Detect which cell encompasses the target text, then output its (X, Y) center coordinate. 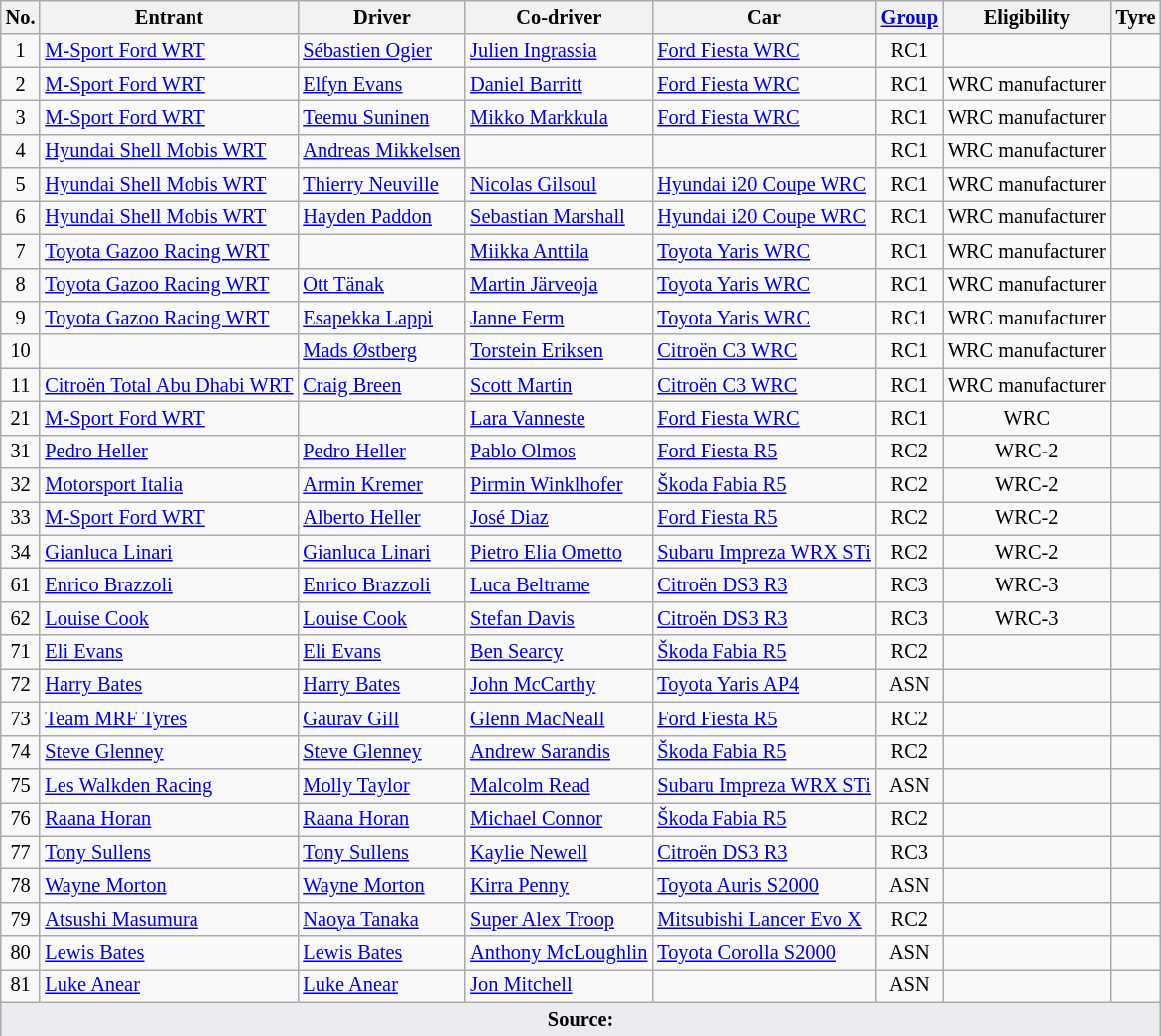
Citroën Total Abu Dhabi WRT (169, 385)
Molly Taylor (381, 785)
Motorsport Italia (169, 485)
Andrew Sarandis (559, 752)
6 (21, 217)
72 (21, 685)
Craig Breen (381, 385)
Ott Tänak (381, 285)
Car (764, 17)
Mikko Markkula (559, 117)
Malcolm Read (559, 785)
Entrant (169, 17)
Naoya Tanaka (381, 919)
Team MRF Tyres (169, 718)
Toyota Corolla S2000 (764, 953)
Tyre (1136, 17)
Elfyn Evans (381, 84)
Co-driver (559, 17)
Stefan Davis (559, 618)
Nicolas Gilsoul (559, 185)
Sébastien Ogier (381, 51)
2 (21, 84)
34 (21, 552)
Ben Searcy (559, 652)
Group (909, 17)
Miikka Anttila (559, 251)
32 (21, 485)
7 (21, 251)
Mitsubishi Lancer Evo X (764, 919)
Michael Connor (559, 819)
Anthony McLoughlin (559, 953)
Martin Järveoja (559, 285)
Kaylie Newell (559, 852)
80 (21, 953)
Esapekka Lappi (381, 318)
Andreas Mikkelsen (381, 151)
71 (21, 652)
Torstein Eriksen (559, 351)
4 (21, 151)
74 (21, 752)
21 (21, 418)
Mads Østberg (381, 351)
5 (21, 185)
Toyota Yaris AP4 (764, 685)
Super Alex Troop (559, 919)
Luca Beltrame (559, 584)
73 (21, 718)
76 (21, 819)
WRC (1027, 418)
3 (21, 117)
Daniel Barritt (559, 84)
Eligibility (1027, 17)
10 (21, 351)
Hayden Paddon (381, 217)
78 (21, 885)
9 (21, 318)
Glenn MacNeall (559, 718)
Armin Kremer (381, 485)
Les Walkden Racing (169, 785)
Kirra Penny (559, 885)
75 (21, 785)
Scott Martin (559, 385)
61 (21, 584)
Toyota Auris S2000 (764, 885)
Pietro Elia Ometto (559, 552)
79 (21, 919)
Source: (581, 1019)
Driver (381, 17)
1 (21, 51)
Sebastian Marshall (559, 217)
Julien Ingrassia (559, 51)
Janne Ferm (559, 318)
Gaurav Gill (381, 718)
77 (21, 852)
Pablo Olmos (559, 452)
11 (21, 385)
Teemu Suninen (381, 117)
8 (21, 285)
Pirmin Winklhofer (559, 485)
Thierry Neuville (381, 185)
31 (21, 452)
Jon Mitchell (559, 985)
Atsushi Masumura (169, 919)
José Diaz (559, 518)
No. (21, 17)
62 (21, 618)
Lara Vanneste (559, 418)
John McCarthy (559, 685)
33 (21, 518)
Alberto Heller (381, 518)
81 (21, 985)
